Search for the cell housing the specified text and yield its [X, Y] center coordinate. 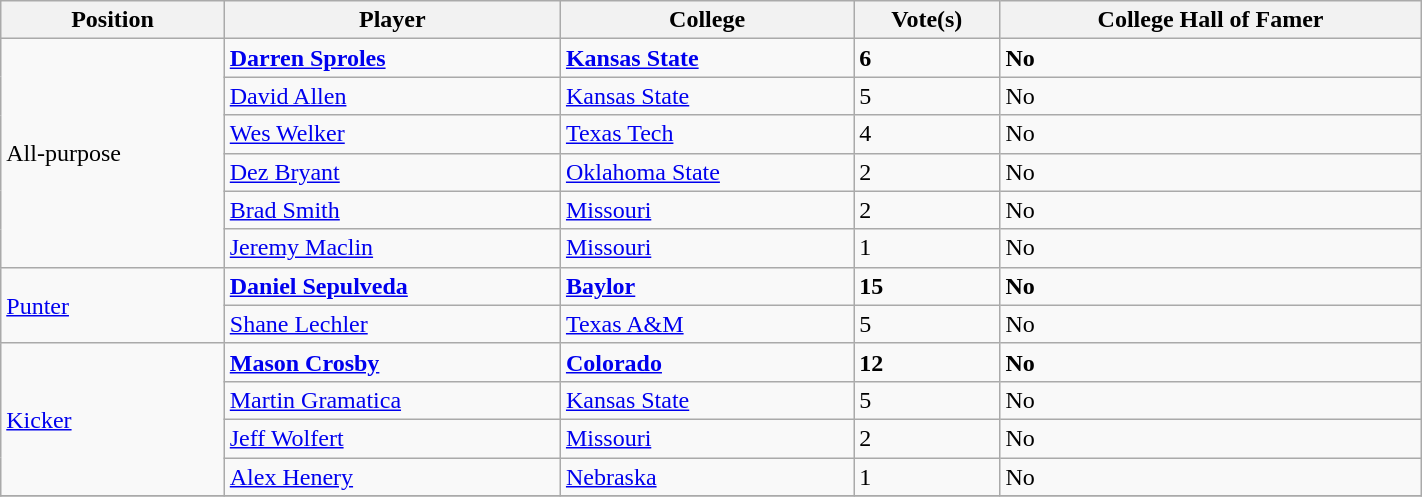
Colorado [706, 362]
Texas Tech [706, 134]
6 [927, 58]
Brad Smith [392, 210]
Jeff Wolfert [392, 438]
Kicker [113, 419]
Alex Henery [392, 477]
Oklahoma State [706, 172]
Baylor [706, 286]
Shane Lechler [392, 324]
Jeremy Maclin [392, 248]
Texas A&M [706, 324]
Darren Sproles [392, 58]
12 [927, 362]
David Allen [392, 96]
Mason Crosby [392, 362]
Player [392, 20]
Dez Bryant [392, 172]
College Hall of Famer [1210, 20]
Wes Welker [392, 134]
Position [113, 20]
Daniel Sepulveda [392, 286]
Nebraska [706, 477]
College [706, 20]
Punter [113, 305]
4 [927, 134]
All-purpose [113, 153]
15 [927, 286]
Vote(s) [927, 20]
Martin Gramatica [392, 400]
